Detect which cell encompasses the target text, then output its (X, Y) center coordinate. 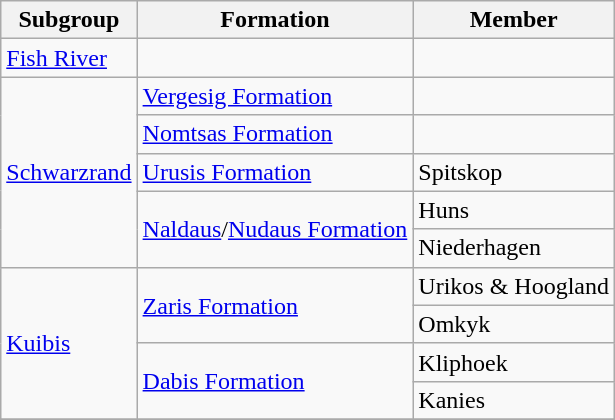
Vergesig Formation (275, 96)
Huns (514, 210)
Naldaus/Nudaus Formation (275, 229)
Kliphoek (514, 362)
Member (514, 20)
Urusis Formation (275, 172)
Urikos & Hoogland (514, 286)
Kanies (514, 400)
Zaris Formation (275, 305)
Subgroup (69, 20)
Omkyk (514, 324)
Nomtsas Formation (275, 134)
Niederhagen (514, 248)
Fish River (69, 58)
Formation (275, 20)
Schwarzrand (69, 172)
Spitskop (514, 172)
Kuibis (69, 343)
Dabis Formation (275, 381)
